Scan for the cell matching the given text and deliver its [x, y] coordinate at center. 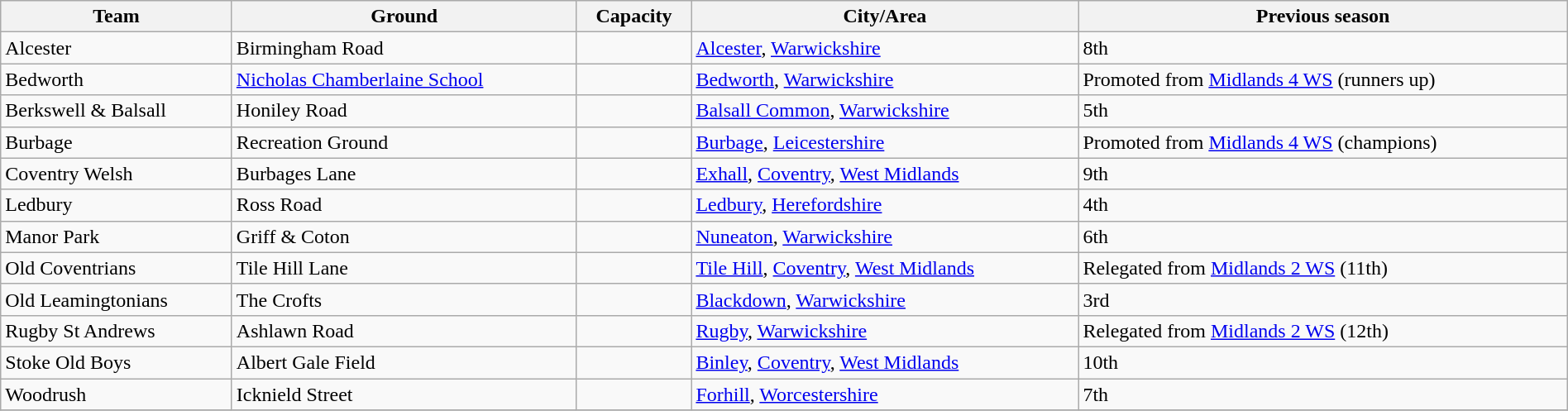
The Crofts [404, 299]
Burbage [117, 142]
9th [1323, 174]
Recreation Ground [404, 142]
Bedworth [117, 79]
Honiley Road [404, 111]
Ledbury [117, 205]
Balsall Common, Warwickshire [885, 111]
8th [1323, 48]
Albert Gale Field [404, 362]
Tile Hill Lane [404, 268]
Capacity [633, 17]
Relegated from Midlands 2 WS (12th) [1323, 331]
5th [1323, 111]
Promoted from Midlands 4 WS (champions) [1323, 142]
Old Coventrians [117, 268]
Relegated from Midlands 2 WS (11th) [1323, 268]
Exhall, Coventry, West Midlands [885, 174]
6th [1323, 237]
Promoted from Midlands 4 WS (runners up) [1323, 79]
4th [1323, 205]
Old Leamingtonians [117, 299]
Stoke Old Boys [117, 362]
Ashlawn Road [404, 331]
Burbage, Leicestershire [885, 142]
Woodrush [117, 394]
Ledbury, Herefordshire [885, 205]
Previous season [1323, 17]
Nicholas Chamberlaine School [404, 79]
Tile Hill, Coventry, West Midlands [885, 268]
Birmingham Road [404, 48]
Burbages Lane [404, 174]
Blackdown, Warwickshire [885, 299]
Rugby St Andrews [117, 331]
Ground [404, 17]
Manor Park [117, 237]
Forhill, Worcestershire [885, 394]
Alcester [117, 48]
Nuneaton, Warwickshire [885, 237]
Rugby, Warwickshire [885, 331]
Ross Road [404, 205]
Team [117, 17]
7th [1323, 394]
Coventry Welsh [117, 174]
Griff & Coton [404, 237]
Berkswell & Balsall [117, 111]
Alcester, Warwickshire [885, 48]
10th [1323, 362]
Binley, Coventry, West Midlands [885, 362]
3rd [1323, 299]
City/Area [885, 17]
Icknield Street [404, 394]
Bedworth, Warwickshire [885, 79]
